From the cell containing the given text, extract its center point as [x, y] coordinate. 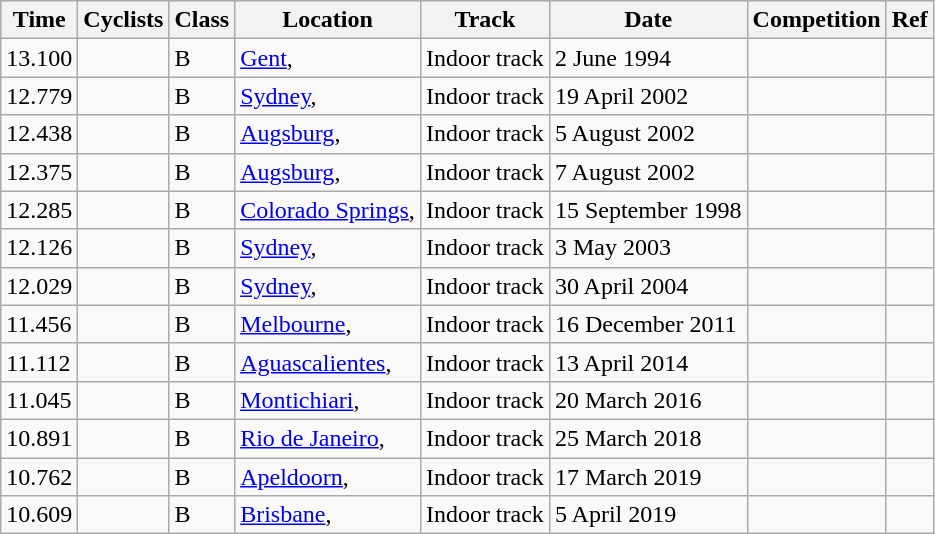
12.375 [40, 172]
Montichiari, [328, 400]
10.609 [40, 515]
19 April 2002 [648, 96]
16 December 2011 [648, 324]
12.029 [40, 286]
17 March 2019 [648, 477]
10.762 [40, 477]
12.285 [40, 210]
Ref [910, 20]
5 April 2019 [648, 515]
Cyclists [124, 20]
Apeldoorn, [328, 477]
7 August 2002 [648, 172]
5 August 2002 [648, 134]
12.126 [40, 248]
13 April 2014 [648, 362]
12.438 [40, 134]
15 September 1998 [648, 210]
25 March 2018 [648, 438]
Time [40, 20]
20 March 2016 [648, 400]
Melbourne, [328, 324]
Class [202, 20]
Competition [816, 20]
Colorado Springs, [328, 210]
2 June 1994 [648, 58]
11.112 [40, 362]
11.045 [40, 400]
Aguascalientes, [328, 362]
12.779 [40, 96]
11.456 [40, 324]
10.891 [40, 438]
Track [484, 20]
13.100 [40, 58]
Location [328, 20]
Gent, [328, 58]
Date [648, 20]
30 April 2004 [648, 286]
Brisbane, [328, 515]
Rio de Janeiro, [328, 438]
3 May 2003 [648, 248]
